Output the [x, y] coordinate of the center of the cell containing the given text.  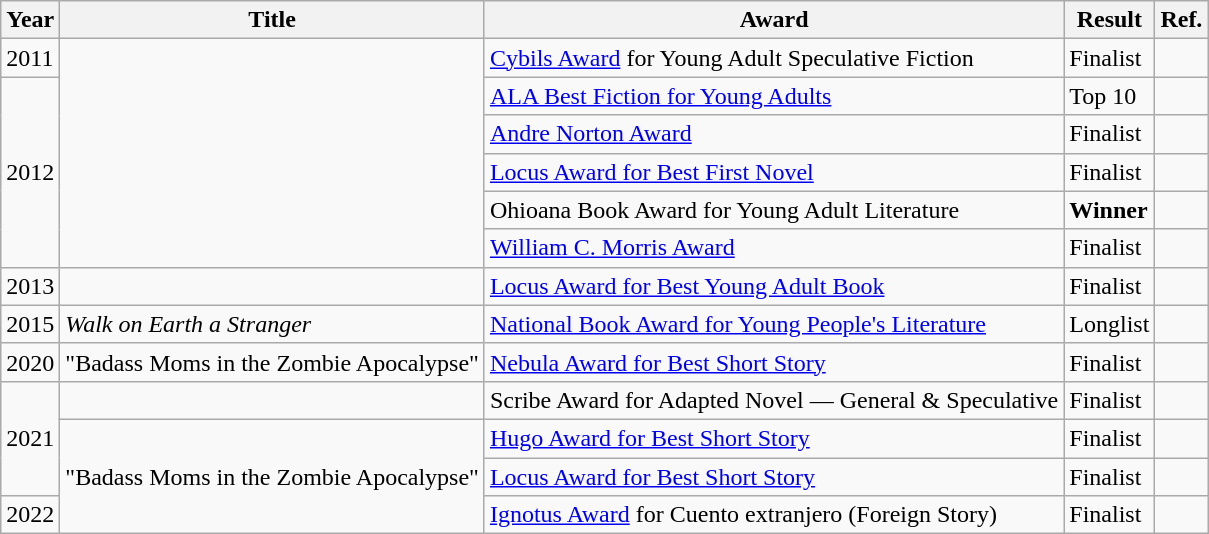
Winner [1110, 210]
Locus Award for Best Short Story [774, 477]
2022 [30, 515]
Andre Norton Award [774, 134]
ALA Best Fiction for Young Adults [774, 96]
Result [1110, 20]
National Book Award for Young People's Literature [774, 324]
Locus Award for Best Young Adult Book [774, 286]
Walk on Earth a Stranger [272, 324]
Year [30, 20]
2013 [30, 286]
Hugo Award for Best Short Story [774, 438]
Locus Award for Best First Novel [774, 172]
2015 [30, 324]
Ref. [1182, 20]
Title [272, 20]
2021 [30, 438]
Ohioana Book Award for Young Adult Literature [774, 210]
Scribe Award for Adapted Novel — General & Speculative [774, 400]
2020 [30, 362]
Ignotus Award for Cuento extranjero (Foreign Story) [774, 515]
Nebula Award for Best Short Story [774, 362]
2011 [30, 58]
William C. Morris Award [774, 248]
Top 10 [1110, 96]
Cybils Award for Young Adult Speculative Fiction [774, 58]
2012 [30, 172]
Longlist [1110, 324]
Award [774, 20]
